Identify which cell holds the provided text, then report its (x, y) central coordinate. 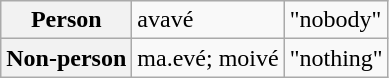
Non-person (66, 58)
ma.evé; moivé (208, 58)
"nobody" (336, 20)
Person (66, 20)
avavé (208, 20)
"nothing" (336, 58)
